Provide the (x, y) coordinate of the cell's center where the given text is located.  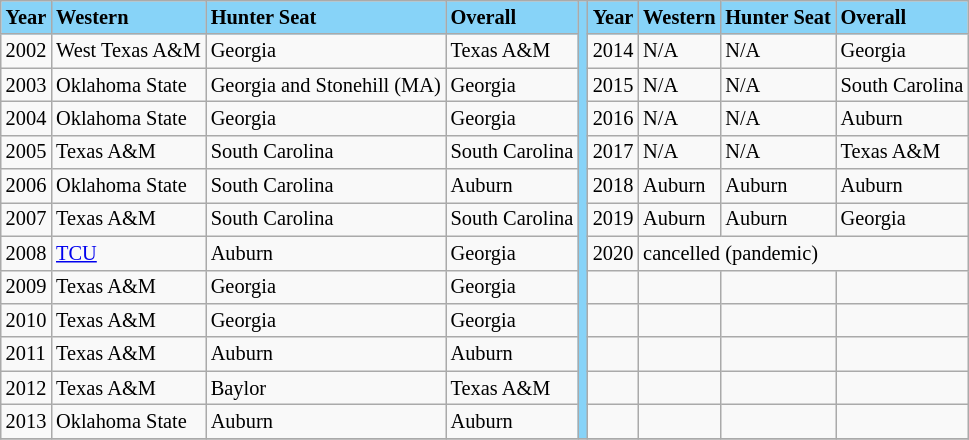
2006 (26, 186)
2015 (613, 85)
2003 (26, 85)
2007 (26, 219)
2020 (613, 253)
2002 (26, 51)
2004 (26, 118)
2017 (613, 152)
2013 (26, 421)
TCU (128, 253)
Baylor (326, 388)
2008 (26, 253)
2019 (613, 219)
2012 (26, 388)
2005 (26, 152)
2010 (26, 320)
Georgia and Stonehill (MA) (326, 85)
2014 (613, 51)
2011 (26, 354)
cancelled (pandemic) (803, 253)
2018 (613, 186)
2016 (613, 118)
West Texas A&M (128, 51)
2009 (26, 287)
